For the text-containing cell, return its midpoint in (x, y) coordinate format. 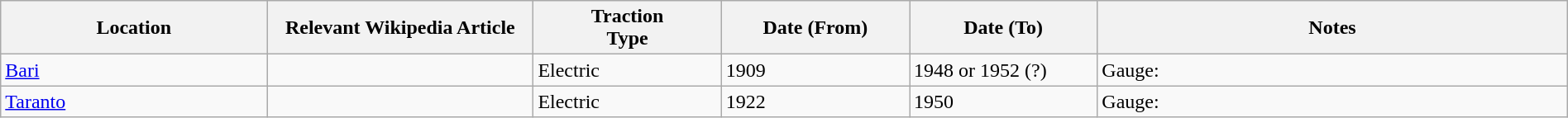
TractionType (627, 28)
Notes (1332, 28)
1922 (815, 101)
Bari (134, 70)
Date (From) (815, 28)
Location (134, 28)
Relevant Wikipedia Article (400, 28)
1948 or 1952 (?) (1004, 70)
1950 (1004, 101)
Date (To) (1004, 28)
Taranto (134, 101)
1909 (815, 70)
